Extract the [x, y] coordinate from the center of the cell holding the provided text.  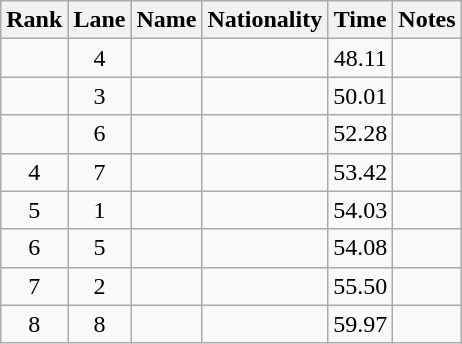
2 [100, 286]
Nationality [265, 20]
59.97 [360, 324]
54.08 [360, 248]
54.03 [360, 210]
Notes [427, 20]
55.50 [360, 286]
48.11 [360, 58]
Rank [34, 20]
52.28 [360, 134]
Time [360, 20]
Lane [100, 20]
3 [100, 96]
Name [166, 20]
50.01 [360, 96]
53.42 [360, 172]
1 [100, 210]
